Pinpoint the cell where the given text exists, returning its [x, y] midpoint coordinate. 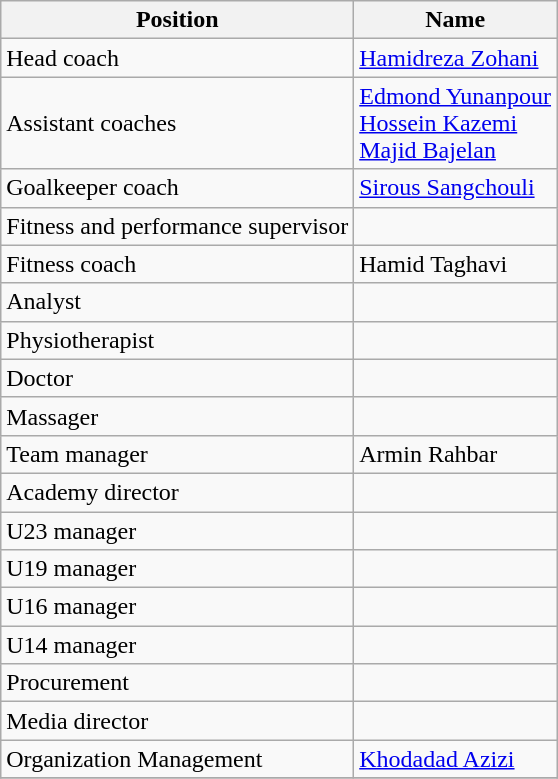
Team manager [178, 454]
Organization Management [178, 759]
Physiotherapist [178, 340]
Goalkeeper coach [178, 188]
Hamid Taghavi [456, 264]
Head coach [178, 58]
Position [178, 20]
Armin Rahbar [456, 454]
U23 manager [178, 531]
Doctor [178, 378]
Procurement [178, 683]
Fitness and performance supervisor [178, 226]
Analyst [178, 302]
Academy director [178, 492]
U19 manager [178, 569]
U16 manager [178, 607]
Massager [178, 416]
Media director [178, 721]
Assistant coaches [178, 123]
U14 manager [178, 645]
Khodadad Azizi [456, 759]
Edmond Yunanpour Hossein Kazemi Majid Bajelan [456, 123]
Hamidreza Zohani [456, 58]
Name [456, 20]
Fitness coach [178, 264]
Sirous Sangchouli [456, 188]
